Capture the cell that displays the provided text and extract its (X, Y) central coordinate. 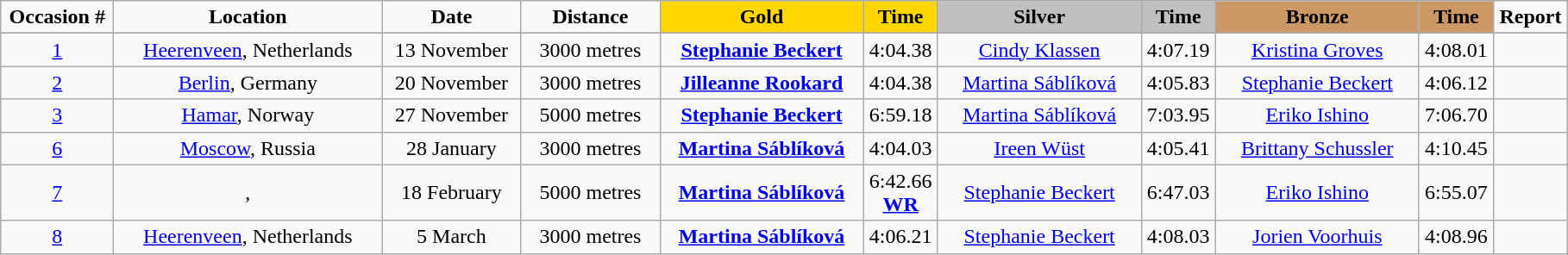
Moscow, Russia (248, 148)
Ireen Wüst (1039, 148)
6 (57, 148)
6:55.07 (1456, 193)
4:04.03 (900, 148)
, (248, 193)
8 (57, 237)
Bronze (1317, 17)
Kristina Groves (1317, 50)
Occasion # (57, 17)
Brittany Schussler (1317, 148)
4:07.19 (1178, 50)
4:08.96 (1456, 237)
7 (57, 193)
13 November (452, 50)
5 March (452, 237)
4:05.83 (1178, 83)
Cindy Klassen (1039, 50)
27 November (452, 115)
7:06.70 (1456, 115)
Jilleanne Rookard (762, 83)
Date (452, 17)
4:06.21 (900, 237)
4:10.45 (1456, 148)
Berlin, Germany (248, 83)
6:47.03 (1178, 193)
Location (248, 17)
3 (57, 115)
6:59.18 (900, 115)
20 November (452, 83)
28 January (452, 148)
4:08.01 (1456, 50)
1 (57, 50)
7:03.95 (1178, 115)
Gold (762, 17)
6:42.66WR (900, 193)
4:06.12 (1456, 83)
Silver (1039, 17)
Distance (590, 17)
Hamar, Norway (248, 115)
4:05.41 (1178, 148)
2 (57, 83)
Jorien Voorhuis (1317, 237)
4:08.03 (1178, 237)
Report (1530, 17)
18 February (452, 193)
